Extract the [X, Y] coordinate from the center of the cell holding the provided text.  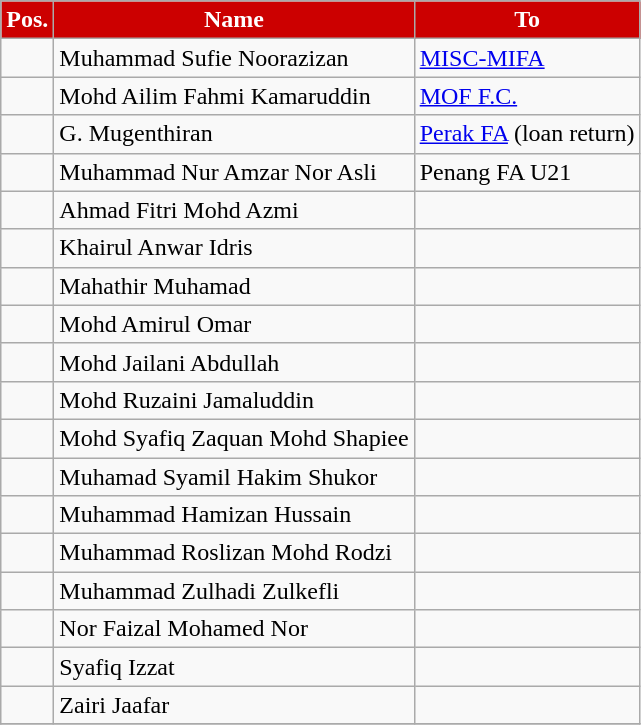
Name [234, 20]
Mahathir Muhamad [234, 286]
Zairi Jaafar [234, 705]
Mohd Syafiq Zaquan Mohd Shapiee [234, 438]
MOF F.C. [527, 96]
To [527, 20]
Mohd Ruzaini Jamaluddin [234, 400]
Muhammad Sufie Noorazizan [234, 58]
Mohd Amirul Omar [234, 324]
Penang FA U21 [527, 172]
Ahmad Fitri Mohd Azmi [234, 210]
G. Mugenthiran [234, 134]
Muhammad Hamizan Hussain [234, 515]
Muhammad Zulhadi Zulkefli [234, 591]
Mohd Ailim Fahmi Kamaruddin [234, 96]
Perak FA (loan return) [527, 134]
Nor Faizal Mohamed Nor [234, 629]
Muhammad Nur Amzar Nor Asli [234, 172]
MISC-MIFA [527, 58]
Pos. [28, 20]
Mohd Jailani Abdullah [234, 362]
Syafiq Izzat [234, 667]
Muhamad Syamil Hakim Shukor [234, 477]
Muhammad Roslizan Mohd Rodzi [234, 553]
Khairul Anwar Idris [234, 248]
